Return [X, Y] of the center of cell containing provided text 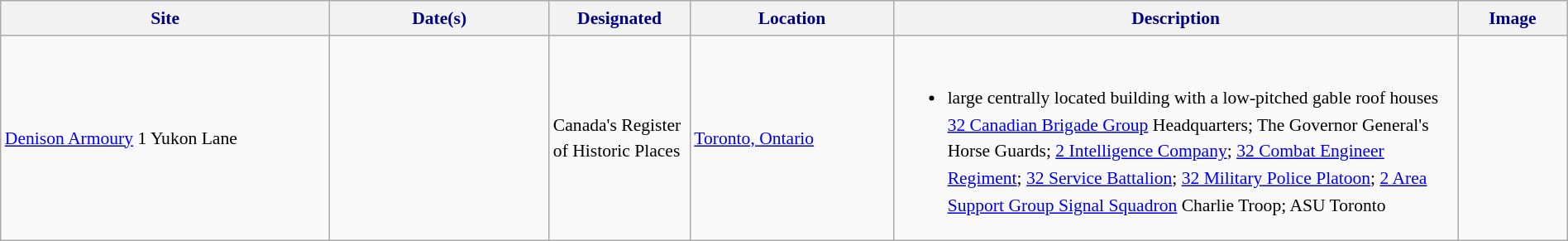
Location [791, 18]
Site [165, 18]
Designated [619, 18]
Date(s) [440, 18]
Description [1176, 18]
Image [1513, 18]
